Capture the cell that displays the provided text and extract its (X, Y) central coordinate. 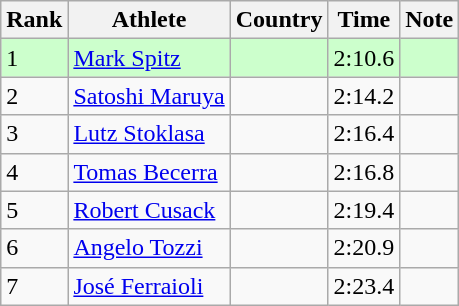
2:16.4 (364, 134)
Country (279, 20)
Time (364, 20)
5 (34, 210)
2 (34, 96)
Tomas Becerra (149, 172)
2:14.2 (364, 96)
4 (34, 172)
Athlete (149, 20)
2:16.8 (364, 172)
Angelo Tozzi (149, 248)
Mark Spitz (149, 58)
Robert Cusack (149, 210)
6 (34, 248)
2:10.6 (364, 58)
Note (430, 20)
1 (34, 58)
7 (34, 286)
José Ferraioli (149, 286)
2:19.4 (364, 210)
2:20.9 (364, 248)
Rank (34, 20)
3 (34, 134)
Satoshi Maruya (149, 96)
Lutz Stoklasa (149, 134)
2:23.4 (364, 286)
